Output the (x, y) coordinate of the center of the cell containing the given text.  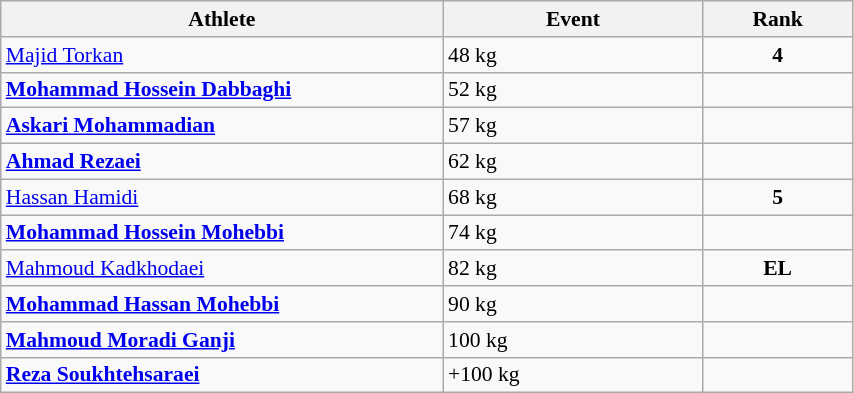
68 kg (573, 197)
4 (778, 55)
Event (573, 19)
90 kg (573, 304)
74 kg (573, 233)
+100 kg (573, 375)
48 kg (573, 55)
82 kg (573, 269)
Reza Soukhtehsaraei (222, 375)
Rank (778, 19)
EL (778, 269)
Athlete (222, 19)
62 kg (573, 162)
Ahmad Rezaei (222, 162)
Mahmoud Moradi Ganji (222, 340)
Majid Torkan (222, 55)
Mohammad Hossein Dabbaghi (222, 90)
52 kg (573, 90)
Mohammad Hassan Mohebbi (222, 304)
100 kg (573, 340)
Hassan Hamidi (222, 197)
Mahmoud Kadkhodaei (222, 269)
Askari Mohammadian (222, 126)
57 kg (573, 126)
Mohammad Hossein Mohebbi (222, 233)
5 (778, 197)
